Pinpoint the cell where the given text exists, returning its [x, y] midpoint coordinate. 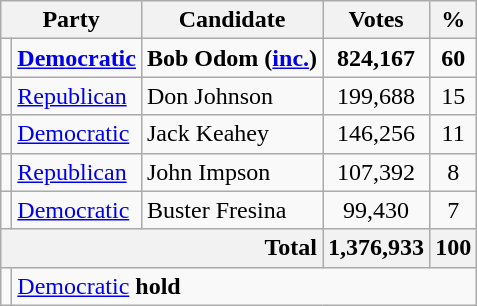
146,256 [376, 134]
199,688 [376, 96]
15 [454, 96]
824,167 [376, 58]
107,392 [376, 172]
Don Johnson [232, 96]
100 [454, 248]
Buster Fresina [232, 210]
1,376,933 [376, 248]
Party [72, 20]
Votes [376, 20]
Jack Keahey [232, 134]
11 [454, 134]
99,430 [376, 210]
% [454, 20]
Democratic hold [244, 286]
8 [454, 172]
Total [162, 248]
7 [454, 210]
60 [454, 58]
John Impson [232, 172]
Bob Odom (inc.) [232, 58]
Candidate [232, 20]
